Pinpoint the cell where the given text exists, returning its [X, Y] midpoint coordinate. 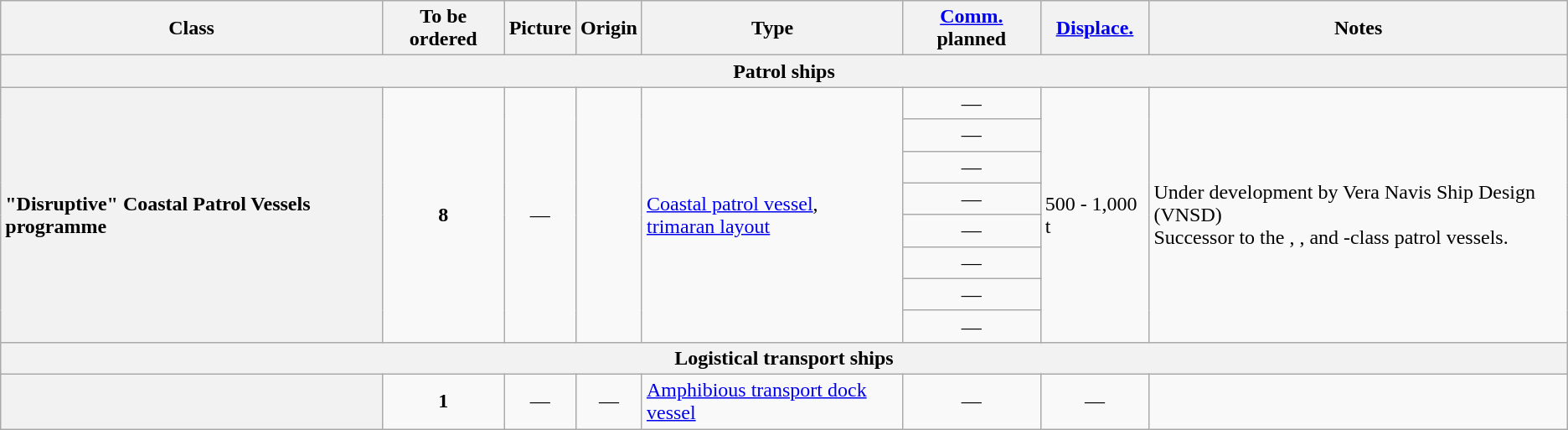
"Disruptive" Coastal Patrol Vessels programme [192, 215]
Under development by Vera Navis Ship Design (VNSD)Successor to the , , and -class patrol vessels. [1359, 215]
Displace. [1095, 28]
Notes [1359, 28]
Patrol ships [784, 71]
Type [772, 28]
Coastal patrol vessel,trimaran layout [772, 215]
Comm. planned [972, 28]
Amphibious transport dock vessel [772, 401]
Origin [608, 28]
Logistical transport ships [784, 358]
8 [443, 215]
500 - 1,000 t [1095, 215]
To be ordered [443, 28]
Picture [539, 28]
Class [192, 28]
1 [443, 401]
